Search for the cell housing the specified text and yield its (X, Y) center coordinate. 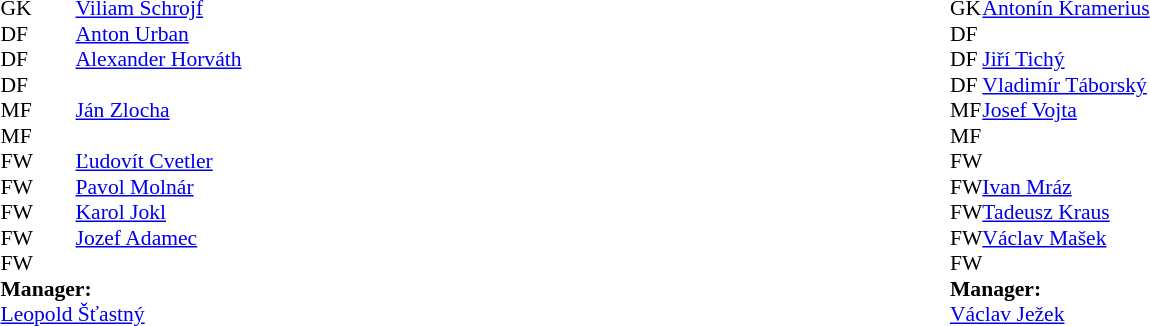
Anton Urban (159, 34)
Tadeusz Kraus (1066, 213)
Jiří Tichý (1066, 59)
Václav Mašek (1066, 238)
Alexander Horváth (159, 59)
Vladimír Táborský (1066, 85)
Ivan Mráz (1066, 187)
Karol Jokl (159, 213)
Jozef Adamec (159, 238)
Josef Vojta (1066, 111)
Ján Zlocha (159, 111)
Ľudovít Cvetler (159, 161)
Pavol Molnár (159, 187)
